Scan for the cell matching the given text and deliver its [x, y] coordinate at center. 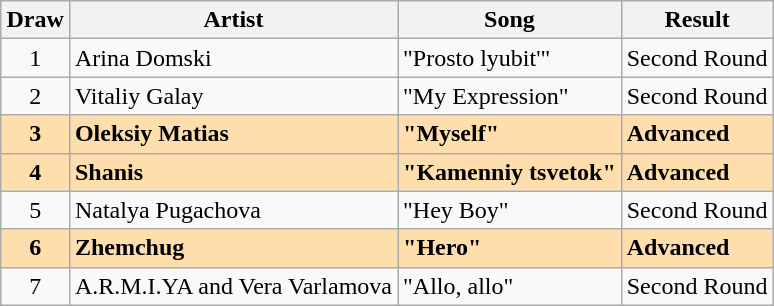
A.R.M.I.YA and Vera Varlamova [233, 286]
3 [35, 134]
Vitaliy Galay [233, 96]
4 [35, 172]
"My Expression" [510, 96]
Oleksiy Matias [233, 134]
"Hero" [510, 248]
Natalya Pugachova [233, 210]
Zhemchug [233, 248]
6 [35, 248]
5 [35, 210]
1 [35, 58]
"Kamenniy tsvetok" [510, 172]
"Allo, allo" [510, 286]
"Myself" [510, 134]
Result [697, 20]
Song [510, 20]
Shanis [233, 172]
Draw [35, 20]
Artist [233, 20]
2 [35, 96]
7 [35, 286]
"Hey Boy" [510, 210]
Arina Domski [233, 58]
"Prosto lyubit'" [510, 58]
